Provide the [x, y] coordinate of the cell's center where the given text is located.  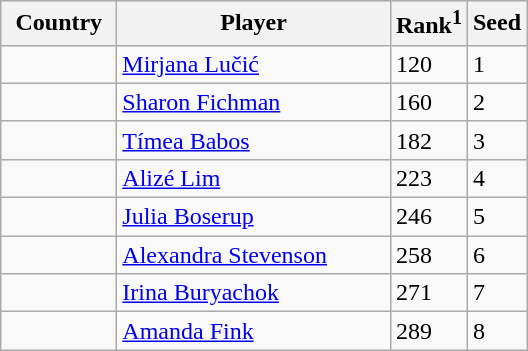
182 [428, 140]
5 [496, 217]
Irina Buryachok [254, 293]
Alexandra Stevenson [254, 255]
289 [428, 331]
Tímea Babos [254, 140]
6 [496, 255]
7 [496, 293]
246 [428, 217]
Country [59, 24]
271 [428, 293]
Seed [496, 24]
Mirjana Lučić [254, 64]
258 [428, 255]
120 [428, 64]
1 [496, 64]
Amanda Fink [254, 331]
3 [496, 140]
Julia Boserup [254, 217]
Sharon Fichman [254, 102]
2 [496, 102]
Player [254, 24]
Alizé Lim [254, 178]
223 [428, 178]
Rank1 [428, 24]
160 [428, 102]
8 [496, 331]
4 [496, 178]
